For the text-containing cell, return its midpoint in (x, y) coordinate format. 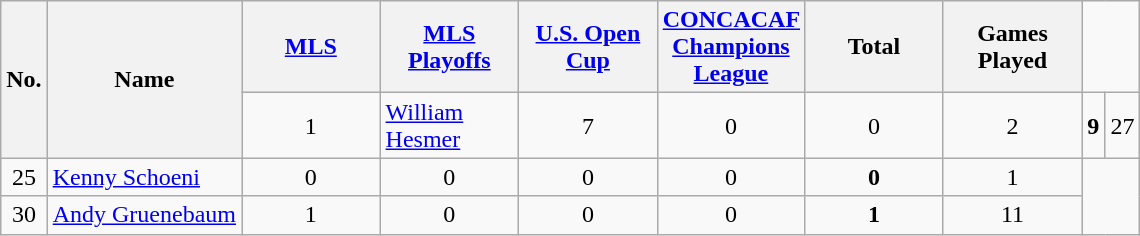
7 (588, 126)
27 (1122, 126)
30 (24, 215)
25 (24, 177)
11 (1012, 215)
Games Played (1012, 47)
No. (24, 80)
9 (1094, 126)
Total (874, 47)
MLS Playoffs (450, 47)
Kenny Schoeni (144, 177)
CONCACAF Champions League (730, 47)
Name (144, 80)
Andy Gruenebaum (144, 215)
MLS (312, 47)
William Hesmer (450, 126)
2 (1012, 126)
U.S. Open Cup (588, 47)
